Return (X, Y) of the center of cell containing provided text 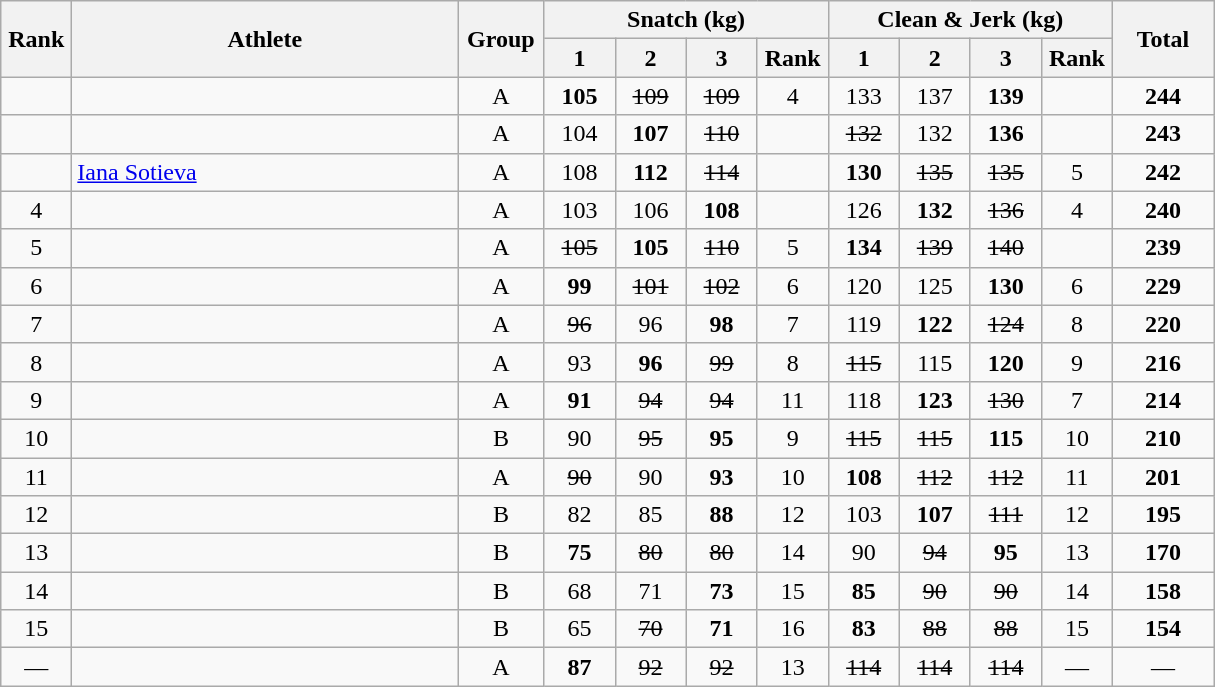
134 (864, 248)
154 (1162, 629)
68 (580, 591)
124 (1006, 324)
Snatch (kg) (686, 20)
244 (1162, 96)
73 (722, 591)
137 (934, 96)
133 (864, 96)
Total (1162, 39)
220 (1162, 324)
104 (580, 134)
122 (934, 324)
70 (650, 629)
240 (1162, 210)
201 (1162, 477)
243 (1162, 134)
216 (1162, 362)
123 (934, 400)
101 (650, 286)
Clean & Jerk (kg) (970, 20)
118 (864, 400)
91 (580, 400)
98 (722, 324)
75 (580, 553)
106 (650, 210)
210 (1162, 438)
111 (1006, 515)
239 (1162, 248)
82 (580, 515)
Iana Sotieva (265, 172)
214 (1162, 400)
87 (580, 667)
65 (580, 629)
119 (864, 324)
242 (1162, 172)
83 (864, 629)
170 (1162, 553)
Athlete (265, 39)
229 (1162, 286)
140 (1006, 248)
158 (1162, 591)
16 (792, 629)
195 (1162, 515)
126 (864, 210)
125 (934, 286)
102 (722, 286)
Group (501, 39)
